Detect which cell encompasses the target text, then output its [x, y] center coordinate. 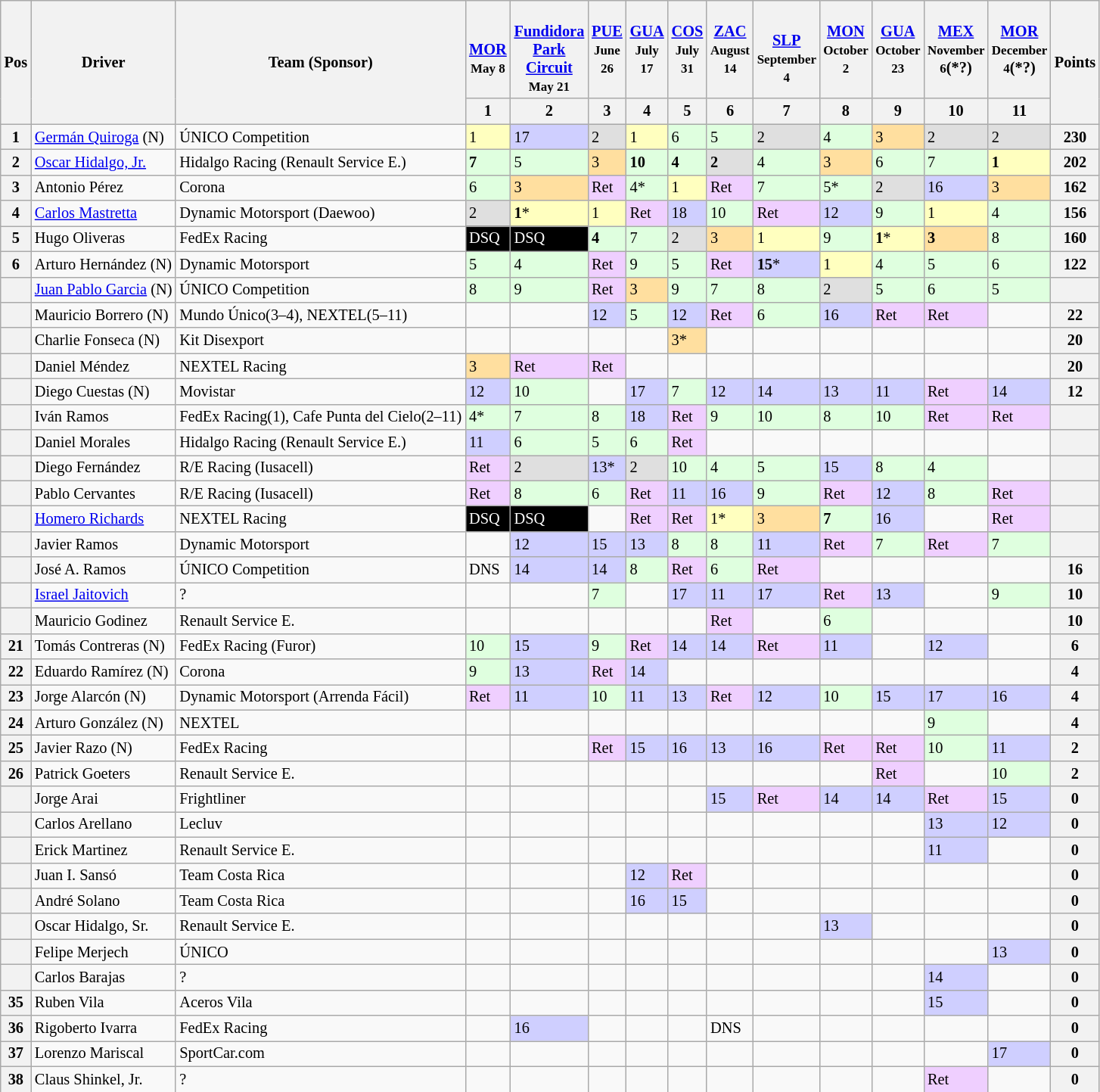
Mundo Único(3–4), NEXTEL(5–11) [321, 315]
Points [1075, 62]
Lorenzo Mariscal [103, 1053]
Felipe Merjech [103, 952]
Erick Martinez [103, 850]
25 [16, 748]
MEXNovember 6(*?) [956, 49]
Daniel Morales [103, 443]
FedEx Racing(1), Cafe Punta del Cielo(2–11) [321, 417]
SportCar.com [321, 1053]
COSJuly 31 [688, 49]
35 [16, 1003]
Claus Shinkel, Jr. [103, 1079]
Eduardo Ramírez (N) [103, 671]
PUEJune 26 [607, 49]
José A. Ramos [103, 570]
Hugo Oliveras [103, 238]
SLPSeptember 4 [787, 49]
122 [1075, 264]
21 [16, 646]
Juan I. Sansó [103, 876]
Antonio Pérez [103, 188]
Pos [16, 62]
Diego Cuestas (N) [103, 391]
Carlos Barajas [103, 977]
Jorge Alarcón (N) [103, 697]
GUAJuly 17 [648, 49]
Arturo Hernández (N) [103, 264]
Germán Quiroga (N) [103, 137]
13* [607, 468]
FedEx Racing (Furor) [321, 646]
MORDecember 4(*?) [1020, 49]
Juan Pablo Garcia (N) [103, 290]
Diego Fernández [103, 468]
Israel Jaitovich [103, 595]
ÚNICO [321, 952]
Javier Razo (N) [103, 748]
Charlie Fonseca (N) [103, 341]
Frightliner [321, 799]
160 [1075, 238]
ZACAugust 14 [730, 49]
23 [16, 697]
156 [1075, 213]
38 [16, 1079]
Team (Sponsor) [321, 62]
15* [787, 264]
NEXTEL [321, 723]
26 [16, 773]
Jorge Arai [103, 799]
Rigoberto Ivarra [103, 1028]
Lecluv [321, 824]
5* [846, 188]
Mauricio Borrero (N) [103, 315]
Arturo González (N) [103, 723]
230 [1075, 137]
Homero Richards [103, 518]
37 [16, 1053]
202 [1075, 162]
Driver [103, 62]
Patrick Goeters [103, 773]
162 [1075, 188]
Oscar Hidalgo, Jr. [103, 162]
Oscar Hidalgo, Sr. [103, 926]
Javier Ramos [103, 544]
Dynamic Motorsport (Arrenda Fácil) [321, 697]
Aceros Vila [321, 1003]
André Solano [103, 901]
Pablo Cervantes [103, 493]
GUAOctober 23 [897, 49]
Tomás Contreras (N) [103, 646]
Daniel Méndez [103, 366]
Carlos Arellano [103, 824]
24 [16, 723]
Kit Disexport [321, 341]
Mauricio Godinez [103, 621]
36 [16, 1028]
Movistar [321, 391]
Ruben Vila [103, 1003]
MORMay 8 [488, 49]
MONOctober 2 [846, 49]
Dynamic Motorsport (Daewoo) [321, 213]
3* [688, 341]
Carlos Mastretta [103, 213]
Fundidora Park CircuitMay 21 [549, 49]
Iván Ramos [103, 417]
